For the text-containing cell, return its midpoint in [X, Y] coordinate format. 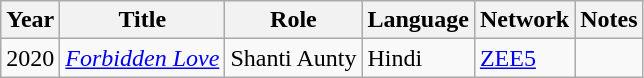
2020 [30, 58]
Language [418, 20]
Year [30, 20]
Shanti Aunty [294, 58]
Hindi [418, 58]
Forbidden Love [142, 58]
Notes [609, 20]
Role [294, 20]
ZEE5 [524, 58]
Network [524, 20]
Title [142, 20]
